Extract the (x, y) coordinate from the center of the cell holding the provided text.  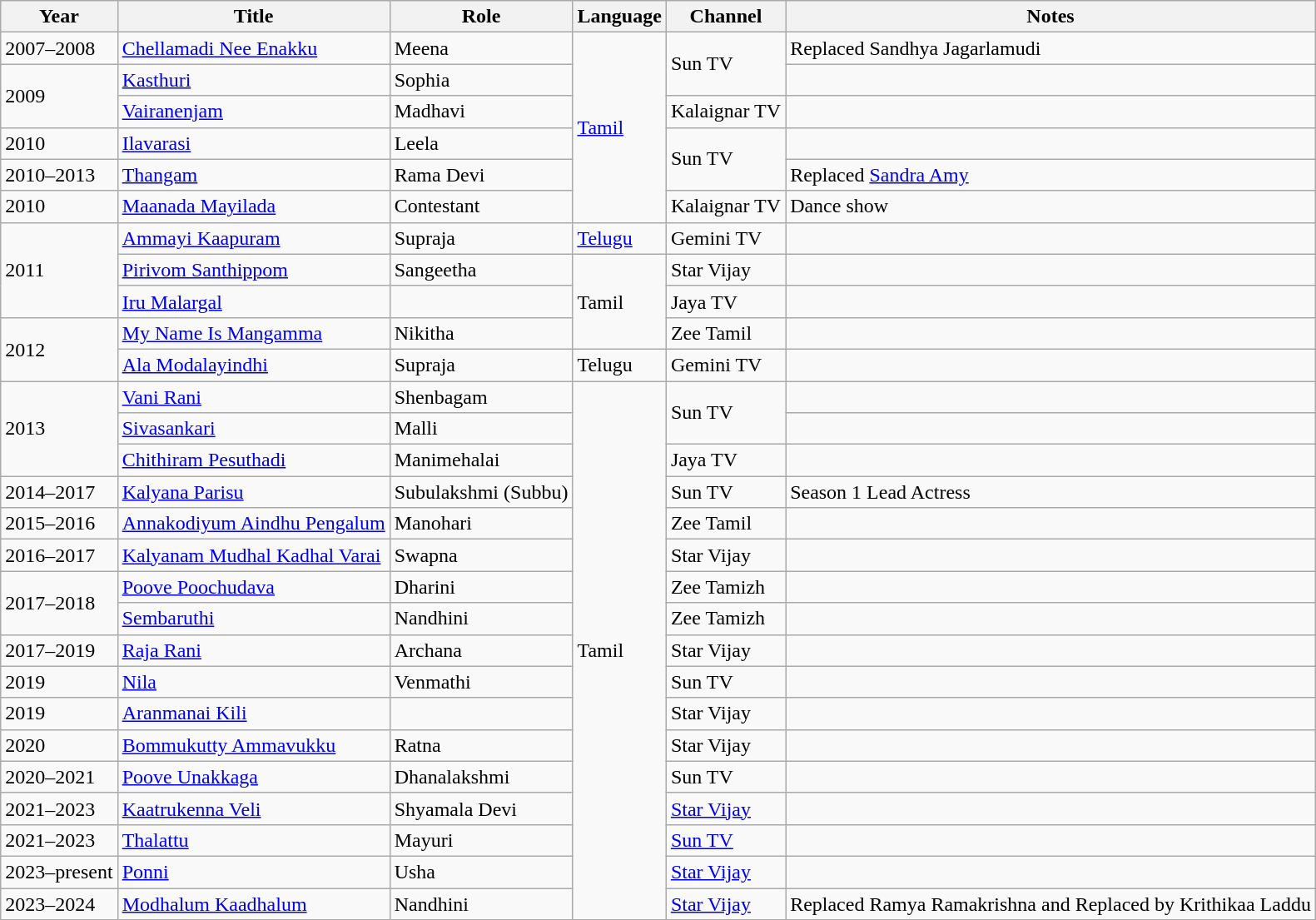
Contestant (481, 206)
2009 (59, 96)
Meena (481, 48)
Iru Malargal (253, 301)
Ponni (253, 872)
Shenbagam (481, 397)
Notes (1050, 17)
2012 (59, 349)
Ilavarasi (253, 143)
Sophia (481, 80)
Ammayi Kaapuram (253, 238)
Poove Poochudava (253, 587)
Language (619, 17)
Usha (481, 872)
Title (253, 17)
2007–2008 (59, 48)
Malli (481, 429)
Dharini (481, 587)
Aranmanai Kili (253, 714)
Year (59, 17)
Vairanenjam (253, 112)
Dance show (1050, 206)
Archana (481, 650)
Swapna (481, 555)
Ala Modalayindhi (253, 365)
Sivasankari (253, 429)
2014–2017 (59, 492)
Vani Rani (253, 397)
Channel (726, 17)
Chellamadi Nee Enakku (253, 48)
Manohari (481, 524)
2020 (59, 745)
Replaced Sandhya Jagarlamudi (1050, 48)
Bommukutty Ammavukku (253, 745)
Kaatrukenna Veli (253, 808)
Subulakshmi (Subbu) (481, 492)
Season 1 Lead Actress (1050, 492)
Leela (481, 143)
Mayuri (481, 840)
2011 (59, 270)
Venmathi (481, 682)
Nikitha (481, 333)
Dhanalakshmi (481, 777)
2015–2016 (59, 524)
Kasthuri (253, 80)
Replaced Sandra Amy (1050, 175)
Thalattu (253, 840)
2023–2024 (59, 903)
Annakodiyum Aindhu Pengalum (253, 524)
Nila (253, 682)
Rama Devi (481, 175)
Shyamala Devi (481, 808)
2020–2021 (59, 777)
Role (481, 17)
Thangam (253, 175)
My Name Is Mangamma (253, 333)
2023–present (59, 872)
2016–2017 (59, 555)
Ratna (481, 745)
Replaced Ramya Ramakrishna and Replaced by Krithikaa Laddu (1050, 903)
Poove Unakkaga (253, 777)
Kalyanam Mudhal Kadhal Varai (253, 555)
Sangeetha (481, 270)
2013 (59, 429)
Madhavi (481, 112)
Modhalum Kaadhalum (253, 903)
2010–2013 (59, 175)
Raja Rani (253, 650)
Pirivom Santhippom (253, 270)
2017–2019 (59, 650)
2017–2018 (59, 603)
Chithiram Pesuthadi (253, 460)
Kalyana Parisu (253, 492)
Manimehalai (481, 460)
Sembaruthi (253, 619)
Maanada Mayilada (253, 206)
